Search for the cell housing the specified text and yield its [x, y] center coordinate. 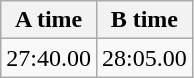
A time [49, 20]
28:05.00 [144, 58]
B time [144, 20]
27:40.00 [49, 58]
